Find where the given text appears and provide that cell's center as (X, Y) coordinate. 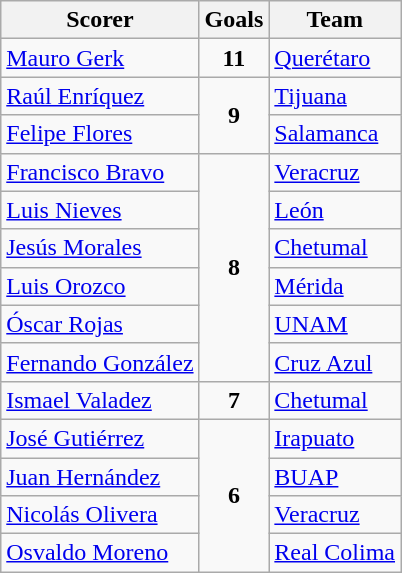
8 (234, 267)
Salamanca (335, 134)
Real Colima (335, 553)
Óscar Rojas (100, 324)
Irapuato (335, 438)
9 (234, 115)
Scorer (100, 20)
Osvaldo Moreno (100, 553)
BUAP (335, 477)
José Gutiérrez (100, 438)
León (335, 210)
11 (234, 58)
Goals (234, 20)
Cruz Azul (335, 362)
Ismael Valadez (100, 400)
Fernando González (100, 362)
Jesús Morales (100, 248)
Nicolás Olivera (100, 515)
Raúl Enríquez (100, 96)
Mérida (335, 286)
Luis Nieves (100, 210)
6 (234, 495)
Mauro Gerk (100, 58)
Juan Hernández (100, 477)
UNAM (335, 324)
Team (335, 20)
Luis Orozco (100, 286)
7 (234, 400)
Francisco Bravo (100, 172)
Felipe Flores (100, 134)
Querétaro (335, 58)
Tijuana (335, 96)
